From the cell containing the given text, extract its center point as [x, y] coordinate. 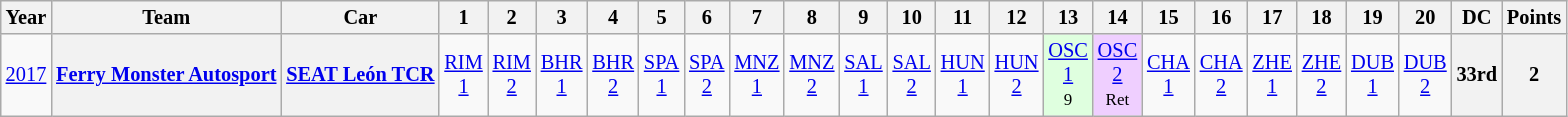
20 [1426, 17]
HUN1 [963, 75]
11 [963, 17]
1 [463, 17]
19 [1372, 17]
18 [1322, 17]
BHR2 [613, 75]
MNZ1 [756, 75]
DUB1 [1372, 75]
MNZ2 [812, 75]
Ferry Monster Autosport [166, 75]
SEAT León TCR [360, 75]
Car [360, 17]
13 [1068, 17]
DUB2 [1426, 75]
RIM2 [512, 75]
15 [1168, 17]
OSC19 [1068, 75]
CHA1 [1168, 75]
Year [26, 17]
6 [706, 17]
CHA2 [1222, 75]
3 [562, 17]
DC [1477, 17]
5 [662, 17]
14 [1118, 17]
9 [863, 17]
OSC2Ret [1118, 75]
SAL1 [863, 75]
33rd [1477, 75]
10 [912, 17]
BHR1 [562, 75]
ZHE2 [1322, 75]
HUN2 [1017, 75]
RIM1 [463, 75]
Points [1534, 17]
2017 [26, 75]
Team [166, 17]
SPA2 [706, 75]
12 [1017, 17]
16 [1222, 17]
SAL2 [912, 75]
8 [812, 17]
4 [613, 17]
7 [756, 17]
17 [1272, 17]
SPA1 [662, 75]
ZHE1 [1272, 75]
